Extract the (X, Y) coordinate from the center of the cell holding the provided text.  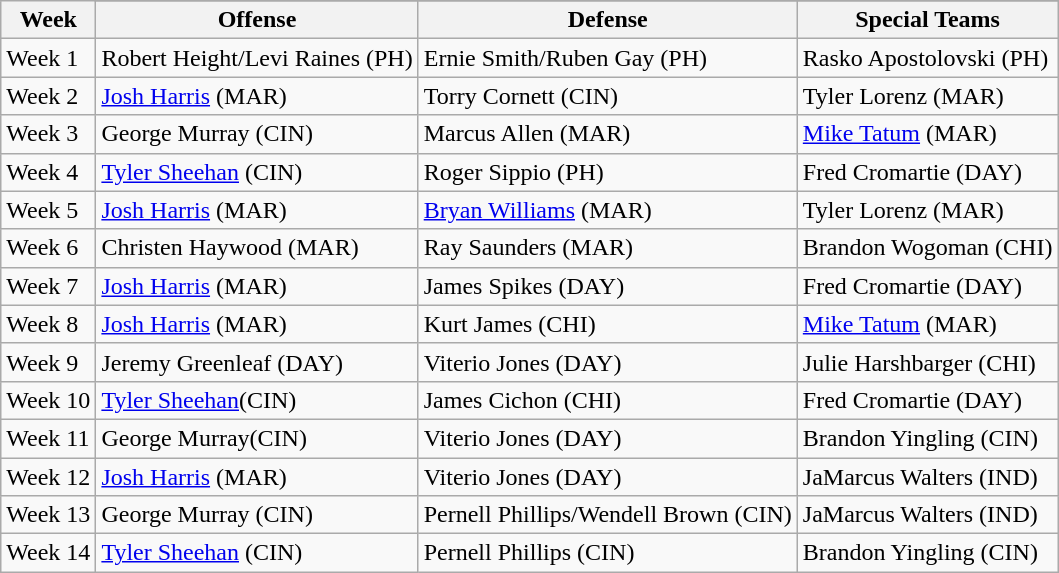
Week 14 (48, 553)
Pernell Phillips (CIN) (608, 553)
Ray Saunders (MAR) (608, 248)
Offense (257, 20)
Week 1 (48, 58)
Julie Harshbarger (CHI) (928, 362)
Week 4 (48, 172)
Torry Cornett (CIN) (608, 96)
Brandon Wogoman (CHI) (928, 248)
Week 5 (48, 210)
Week 7 (48, 286)
Week 2 (48, 96)
Week 8 (48, 324)
Ernie Smith/Ruben Gay (PH) (608, 58)
Rasko Apostolovski (PH) (928, 58)
Pernell Phillips/Wendell Brown (CIN) (608, 515)
Week 11 (48, 438)
Roger Sippio (PH) (608, 172)
Week 3 (48, 134)
Bryan Williams (MAR) (608, 210)
Week 9 (48, 362)
Robert Height/Levi Raines (PH) (257, 58)
George Murray(CIN) (257, 438)
Kurt James (CHI) (608, 324)
James Spikes (DAY) (608, 286)
Marcus Allen (MAR) (608, 134)
Week (48, 20)
Christen Haywood (MAR) (257, 248)
Week 10 (48, 400)
Tyler Sheehan(CIN) (257, 400)
James Cichon (CHI) (608, 400)
Week 12 (48, 477)
Special Teams (928, 20)
Jeremy Greenleaf (DAY) (257, 362)
Week 6 (48, 248)
Defense (608, 20)
Week 13 (48, 515)
